Scan for the cell matching the given text and deliver its (X, Y) coordinate at center. 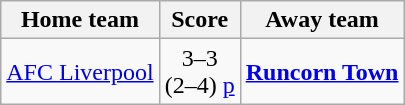
Home team (80, 20)
Runcorn Town (322, 72)
AFC Liverpool (80, 72)
Away team (322, 20)
Score (200, 20)
3–3(2–4) p (200, 72)
